Extract the (X, Y) coordinate from the center of the cell holding the provided text.  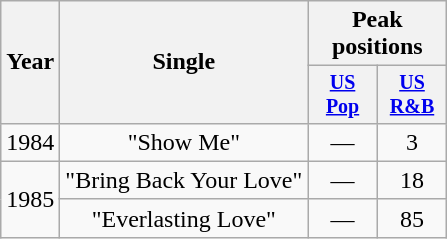
Peakpositions (378, 34)
"Everlasting Love" (184, 218)
USR&B (412, 94)
18 (412, 180)
85 (412, 218)
1985 (30, 199)
"Bring Back Your Love" (184, 180)
Single (184, 62)
Year (30, 62)
3 (412, 142)
"Show Me" (184, 142)
USPop (342, 94)
1984 (30, 142)
